Determine the [x, y] coordinate at the center of the cell enclosing the given text.  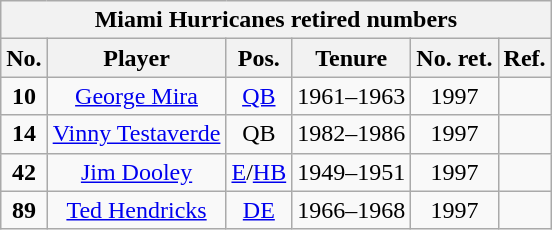
Ref. [524, 58]
George Mira [136, 96]
1966–1968 [352, 210]
Vinny Testaverde [136, 134]
14 [24, 134]
Jim Dooley [136, 172]
No. [24, 58]
No. ret. [454, 58]
42 [24, 172]
Ted Hendricks [136, 210]
Player [136, 58]
DE [259, 210]
1949–1951 [352, 172]
Pos. [259, 58]
Miami Hurricanes retired numbers [276, 20]
1961–1963 [352, 96]
89 [24, 210]
Tenure [352, 58]
1982–1986 [352, 134]
E/HB [259, 172]
10 [24, 96]
